For the text-containing cell, return its midpoint in [x, y] coordinate format. 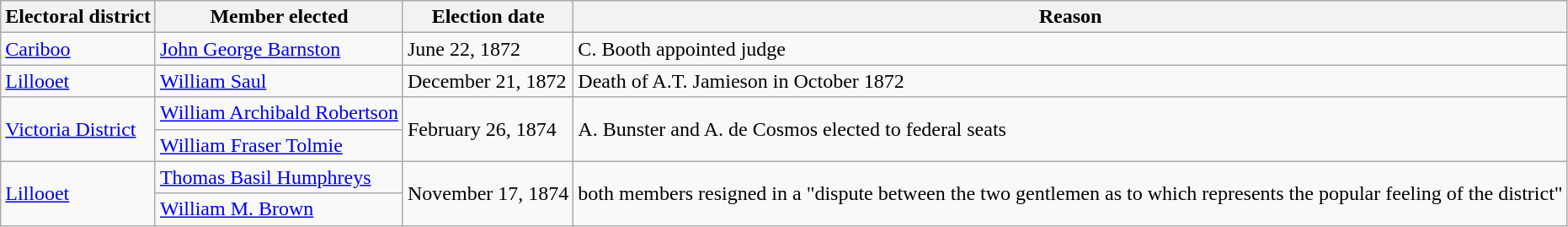
December 21, 1872 [488, 81]
William M. Brown [279, 209]
Reason [1070, 17]
William Archibald Robertson [279, 113]
Death of A.T. Jamieson in October 1872 [1070, 81]
June 22, 1872 [488, 49]
Election date [488, 17]
William Saul [279, 81]
Thomas Basil Humphreys [279, 177]
February 26, 1874 [488, 129]
both members resigned in a "dispute between the two gentlemen as to which represents the popular feeling of the district" [1070, 193]
William Fraser Tolmie [279, 145]
Cariboo [78, 49]
A. Bunster and A. de Cosmos elected to federal seats [1070, 129]
Member elected [279, 17]
November 17, 1874 [488, 193]
John George Barnston [279, 49]
Electoral district [78, 17]
C. Booth appointed judge [1070, 49]
Victoria District [78, 129]
